Capture the cell that displays the provided text and extract its (X, Y) central coordinate. 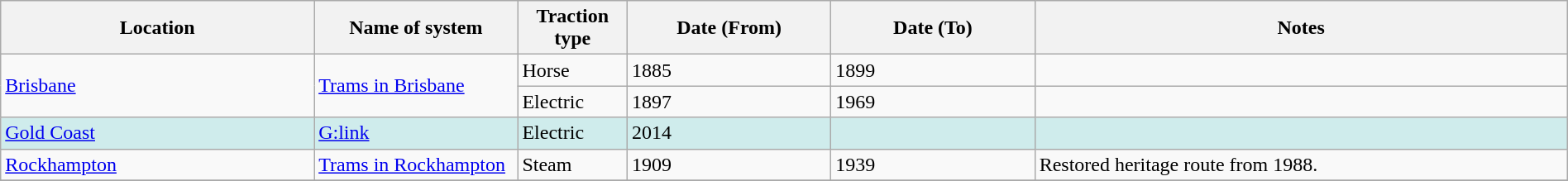
Rockhampton (157, 164)
Brisbane (157, 86)
1939 (933, 164)
Steam (572, 164)
Horse (572, 70)
G:link (416, 133)
Restored heritage route from 1988. (1301, 164)
1909 (729, 164)
Notes (1301, 28)
Trams in Brisbane (416, 86)
1885 (729, 70)
Location (157, 28)
Gold Coast (157, 133)
Date (From) (729, 28)
Date (To) (933, 28)
1969 (933, 102)
1897 (729, 102)
Name of system (416, 28)
2014 (729, 133)
Tractiontype (572, 28)
1899 (933, 70)
Trams in Rockhampton (416, 164)
